Scan for the cell matching the given text and deliver its (X, Y) coordinate at center. 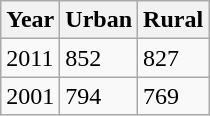
852 (99, 58)
Year (30, 20)
2011 (30, 58)
769 (174, 96)
794 (99, 96)
Urban (99, 20)
Rural (174, 20)
2001 (30, 96)
827 (174, 58)
